Find where the given text appears and provide that cell's center as [X, Y] coordinate. 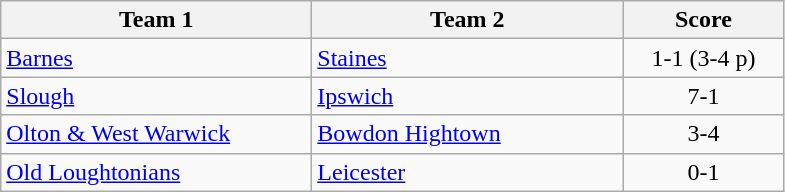
Barnes [156, 58]
Leicester [468, 172]
3-4 [704, 134]
1-1 (3-4 p) [704, 58]
7-1 [704, 96]
Olton & West Warwick [156, 134]
Score [704, 20]
Old Loughtonians [156, 172]
Team 2 [468, 20]
Team 1 [156, 20]
Staines [468, 58]
Bowdon Hightown [468, 134]
Slough [156, 96]
Ipswich [468, 96]
0-1 [704, 172]
